Determine the [X, Y] coordinate at the center of the cell enclosing the given text.  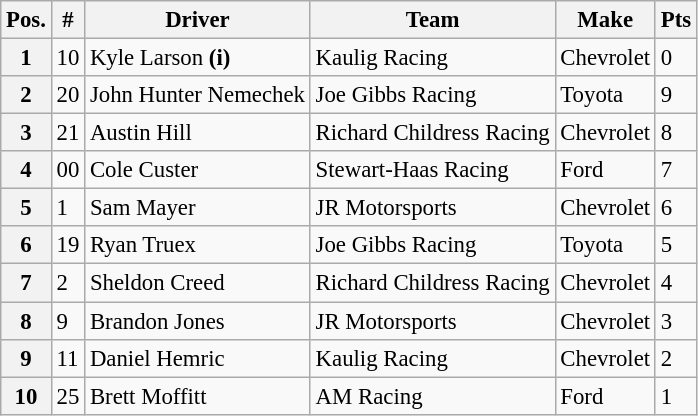
25 [68, 396]
Pos. [26, 20]
Brandon Jones [198, 321]
Pts [676, 20]
John Hunter Nemechek [198, 95]
Sheldon Creed [198, 283]
Daniel Hemric [198, 358]
Ryan Truex [198, 245]
00 [68, 170]
# [68, 20]
20 [68, 95]
21 [68, 133]
Make [605, 20]
19 [68, 245]
11 [68, 358]
Stewart-Haas Racing [432, 170]
Driver [198, 20]
Cole Custer [198, 170]
Brett Moffitt [198, 396]
0 [676, 58]
Team [432, 20]
Sam Mayer [198, 208]
Austin Hill [198, 133]
Kyle Larson (i) [198, 58]
AM Racing [432, 396]
